Pinpoint the cell where the given text exists, returning its [X, Y] midpoint coordinate. 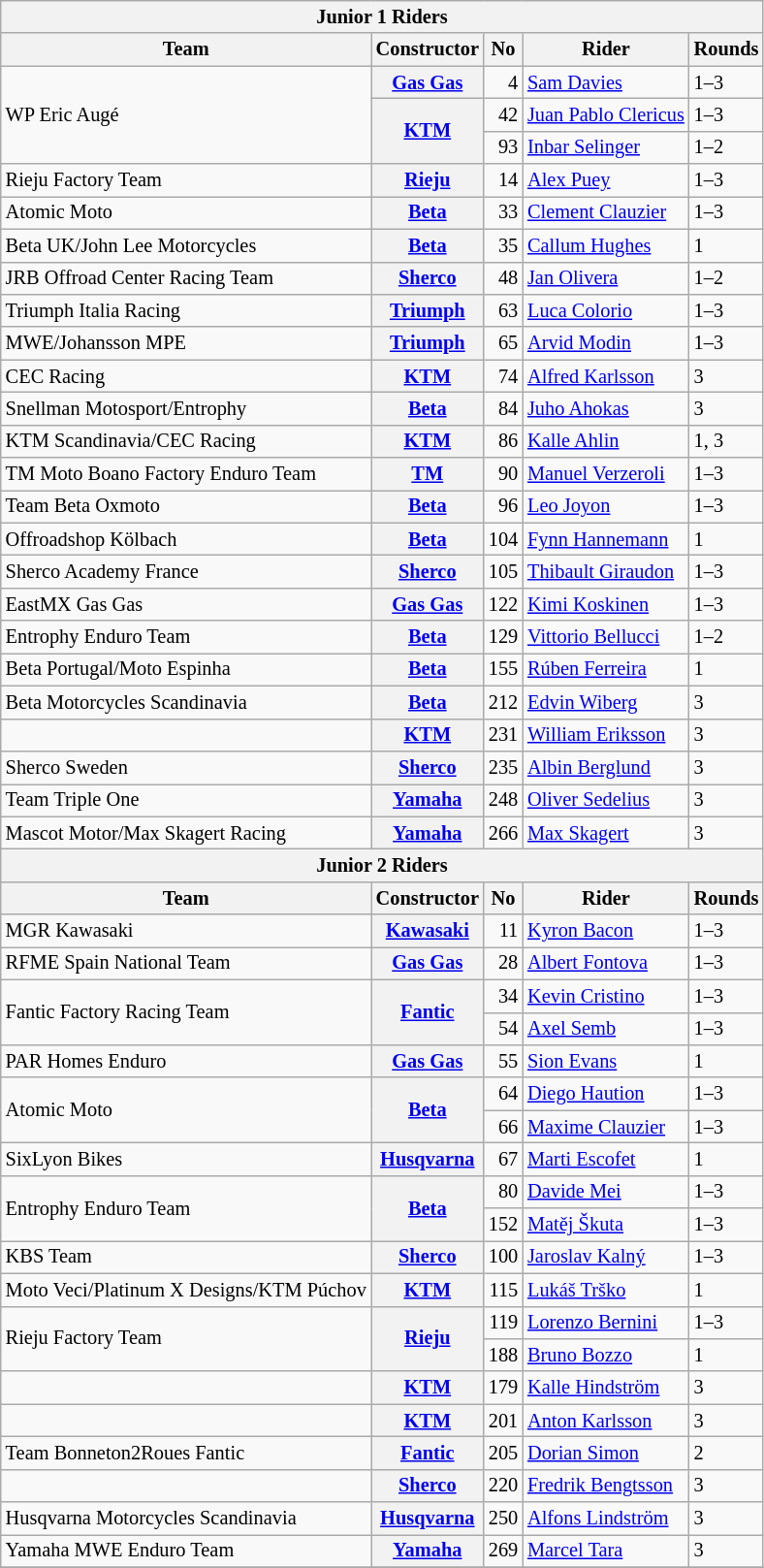
90 [503, 474]
Junior 2 Riders [382, 865]
Moto Veci/Platinum X Designs/KTM Púchov [186, 1290]
Maxime Clauzier [606, 1127]
Junior 1 Riders [382, 16]
54 [503, 1029]
JRB Offroad Center Racing Team [186, 278]
WP Eric Augé [186, 114]
SixLyon Bikes [186, 1159]
11 [503, 931]
Kawasaki [428, 931]
Albin Berglund [606, 767]
Inbar Selinger [606, 147]
28 [503, 963]
Team Beta Oxmoto [186, 506]
CEC Racing [186, 376]
Callum Hughes [606, 245]
14 [503, 180]
269 [503, 1551]
96 [503, 506]
42 [503, 114]
TM Moto Boano Factory Enduro Team [186, 474]
4 [503, 82]
Kalle Ahlin [606, 441]
Sherco Sweden [186, 767]
Yamaha MWE Enduro Team [186, 1551]
63 [503, 310]
34 [503, 996]
55 [503, 1061]
Alfons Lindström [606, 1519]
2 [727, 1453]
Thibault Giraudon [606, 571]
Edvin Wiberg [606, 702]
Dorian Simon [606, 1453]
Alfred Karlsson [606, 376]
Davide Mei [606, 1192]
152 [503, 1225]
250 [503, 1519]
Kalle Hindström [606, 1388]
205 [503, 1453]
Vittorio Bellucci [606, 637]
Beta Portugal/Moto Espinha [186, 669]
Triumph Italia Racing [186, 310]
Team Bonneton2Roues Fantic [186, 1453]
Sherco Academy France [186, 571]
Leo Joyon [606, 506]
Offroadshop Kölbach [186, 539]
Snellman Motosport/Entrophy [186, 408]
Sam Davies [606, 82]
155 [503, 669]
201 [503, 1421]
Fantic Factory Racing Team [186, 1012]
William Eriksson [606, 735]
EastMX Gas Gas [186, 604]
Jaroslav Kalný [606, 1257]
Alex Puey [606, 180]
Kimi Koskinen [606, 604]
Fynn Hannemann [606, 539]
Husqvarna Motorcycles Scandinavia [186, 1519]
Arvid Modin [606, 343]
Kyron Bacon [606, 931]
93 [503, 147]
Luca Colorio [606, 310]
129 [503, 637]
220 [503, 1486]
64 [503, 1094]
Sion Evans [606, 1061]
74 [503, 376]
86 [503, 441]
Fredrik Bengtsson [606, 1486]
188 [503, 1355]
1, 3 [727, 441]
100 [503, 1257]
Max Skagert [606, 833]
Beta UK/John Lee Motorcycles [186, 245]
119 [503, 1323]
105 [503, 571]
MWE/Johansson MPE [186, 343]
115 [503, 1290]
104 [503, 539]
235 [503, 767]
Rúben Ferreira [606, 669]
Marcel Tara [606, 1551]
65 [503, 343]
Jan Olivera [606, 278]
84 [503, 408]
35 [503, 245]
80 [503, 1192]
66 [503, 1127]
Albert Fontova [606, 963]
KBS Team [186, 1257]
Clement Clauzier [606, 212]
Oliver Sedelius [606, 800]
Juho Ahokas [606, 408]
Team Triple One [186, 800]
212 [503, 702]
Lukáš Trško [606, 1290]
Marti Escofet [606, 1159]
Axel Semb [606, 1029]
Kevin Cristino [606, 996]
Matěj Škuta [606, 1225]
MGR Kawasaki [186, 931]
67 [503, 1159]
Juan Pablo Clericus [606, 114]
RFME Spain National Team [186, 963]
Manuel Verzeroli [606, 474]
122 [503, 604]
PAR Homes Enduro [186, 1061]
Beta Motorcycles Scandinavia [186, 702]
248 [503, 800]
Bruno Bozzo [606, 1355]
Mascot Motor/Max Skagert Racing [186, 833]
Anton Karlsson [606, 1421]
266 [503, 833]
TM [428, 474]
179 [503, 1388]
231 [503, 735]
33 [503, 212]
Diego Haution [606, 1094]
48 [503, 278]
KTM Scandinavia/CEC Racing [186, 441]
Lorenzo Bernini [606, 1323]
